Return (x, y) of the center of cell containing provided text 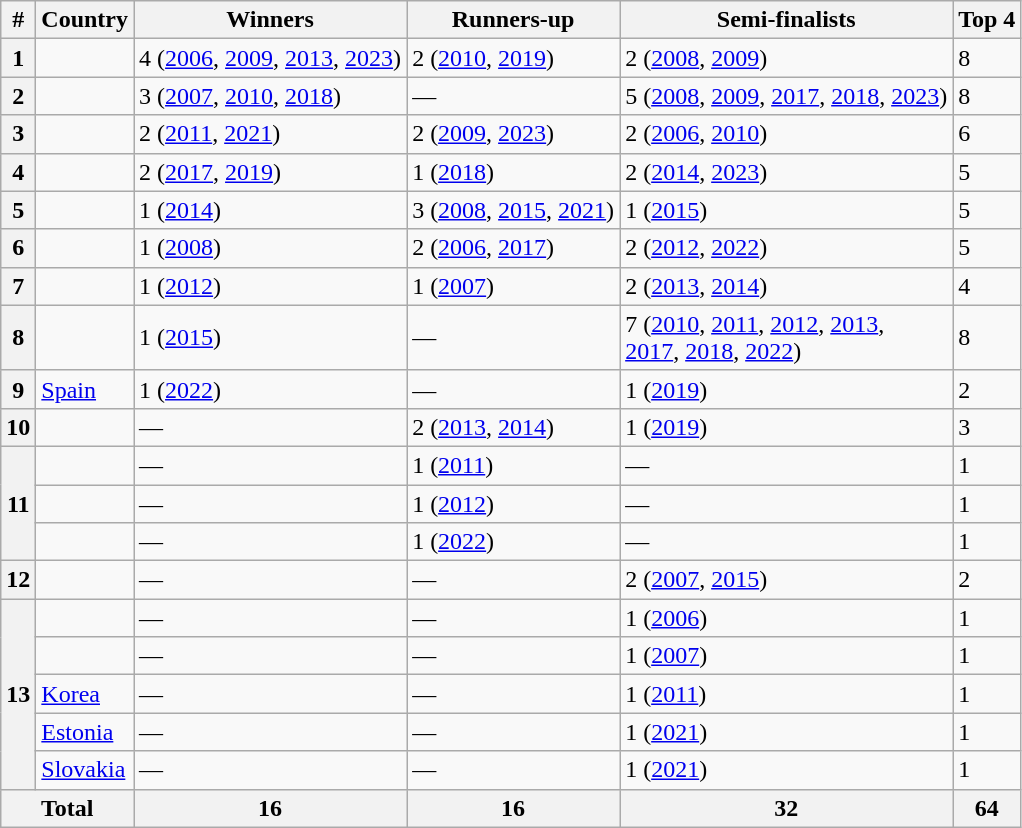
Semi-finalists (786, 20)
5 (2008, 2009, 2017, 2018, 2023) (786, 96)
2 (2010, 2019) (514, 58)
Korea (85, 694)
Estonia (85, 732)
2 (2009, 2023) (514, 134)
Country (85, 20)
9 (18, 389)
Total (68, 808)
7 (18, 286)
13 (18, 694)
Runners-up (514, 20)
1 (2014) (270, 210)
1 (2006) (786, 618)
2 (2007, 2015) (786, 580)
64 (987, 808)
3 (2007, 2010, 2018) (270, 96)
11 (18, 503)
Spain (85, 389)
2 (2011, 2021) (270, 134)
# (18, 20)
10 (18, 427)
Slovakia (85, 770)
2 (2006, 2010) (786, 134)
2 (2014, 2023) (786, 172)
4 (2006, 2009, 2013, 2023) (270, 58)
7 (2010, 2011, 2012, 2013, 2017, 2018, 2022) (786, 338)
1 (2018) (514, 172)
12 (18, 580)
2 (2012, 2022) (786, 248)
1 (2008) (270, 248)
2 (2008, 2009) (786, 58)
Winners (270, 20)
2 (2017, 2019) (270, 172)
32 (786, 808)
3 (2008, 2015, 2021) (514, 210)
Top 4 (987, 20)
2 (2006, 2017) (514, 248)
